Pinpoint the cell where the given text exists, returning its (x, y) midpoint coordinate. 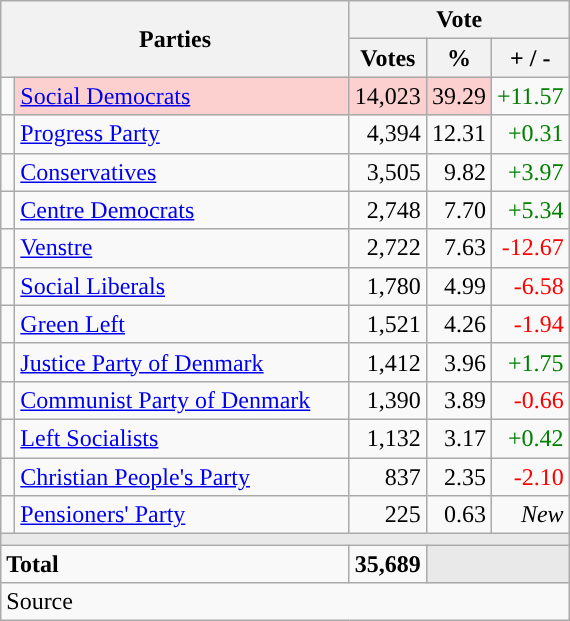
Communist Party of Denmark (182, 400)
Christian People's Party (182, 477)
35,689 (388, 564)
Social Democrats (182, 96)
1,132 (388, 438)
Source (285, 602)
+ / - (530, 58)
3.96 (458, 362)
2,748 (388, 210)
1,390 (388, 400)
Centre Democrats (182, 210)
4.26 (458, 324)
+5.34 (530, 210)
Justice Party of Denmark (182, 362)
Total (176, 564)
+11.57 (530, 96)
1,412 (388, 362)
+0.42 (530, 438)
837 (388, 477)
Left Socialists (182, 438)
-12.67 (530, 248)
-6.58 (530, 286)
7.70 (458, 210)
4,394 (388, 134)
225 (388, 515)
Parties (176, 39)
Progress Party (182, 134)
-1.94 (530, 324)
Votes (388, 58)
9.82 (458, 172)
7.63 (458, 248)
Conservatives (182, 172)
0.63 (458, 515)
3.89 (458, 400)
39.29 (458, 96)
+0.31 (530, 134)
12.31 (458, 134)
2,722 (388, 248)
1,521 (388, 324)
+1.75 (530, 362)
Social Liberals (182, 286)
-0.66 (530, 400)
-2.10 (530, 477)
14,023 (388, 96)
% (458, 58)
Pensioners' Party (182, 515)
+3.97 (530, 172)
New (530, 515)
Green Left (182, 324)
3.17 (458, 438)
3,505 (388, 172)
2.35 (458, 477)
Vote (459, 20)
4.99 (458, 286)
Venstre (182, 248)
1,780 (388, 286)
